Provide the [X, Y] coordinate of the cell's center where the given text is located.  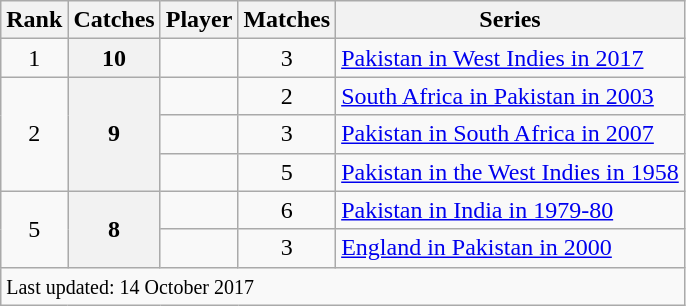
9 [114, 134]
8 [114, 229]
Catches [114, 20]
6 [287, 210]
1 [34, 58]
Last updated: 14 October 2017 [343, 286]
Player [199, 20]
England in Pakistan in 2000 [510, 248]
Series [510, 20]
Pakistan in South Africa in 2007 [510, 134]
South Africa in Pakistan in 2003 [510, 96]
Rank [34, 20]
Matches [287, 20]
Pakistan in the West Indies in 1958 [510, 172]
10 [114, 58]
Pakistan in West Indies in 2017 [510, 58]
Pakistan in India in 1979-80 [510, 210]
